Return the (x, y) coordinate for the center point of the cell that contains the specified text.  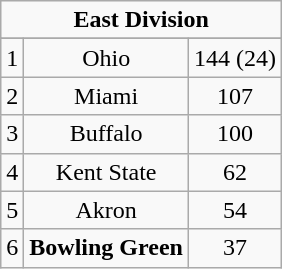
107 (234, 96)
5 (12, 210)
6 (12, 248)
3 (12, 134)
144 (24) (234, 58)
Buffalo (106, 134)
East Division (142, 20)
Ohio (106, 58)
Bowling Green (106, 248)
54 (234, 210)
Miami (106, 96)
100 (234, 134)
1 (12, 58)
62 (234, 172)
Kent State (106, 172)
Akron (106, 210)
4 (12, 172)
37 (234, 248)
2 (12, 96)
